Return [X, Y] of the center of cell containing provided text 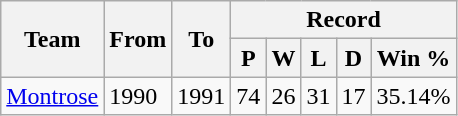
1990 [138, 96]
1991 [202, 96]
L [318, 58]
D [354, 58]
26 [284, 96]
To [202, 39]
Montrose [52, 96]
P [248, 58]
Team [52, 39]
Win % [414, 58]
Record [344, 20]
74 [248, 96]
17 [354, 96]
35.14% [414, 96]
31 [318, 96]
From [138, 39]
W [284, 58]
